Return the [x, y] coordinate for the center point of the cell that contains the specified text.  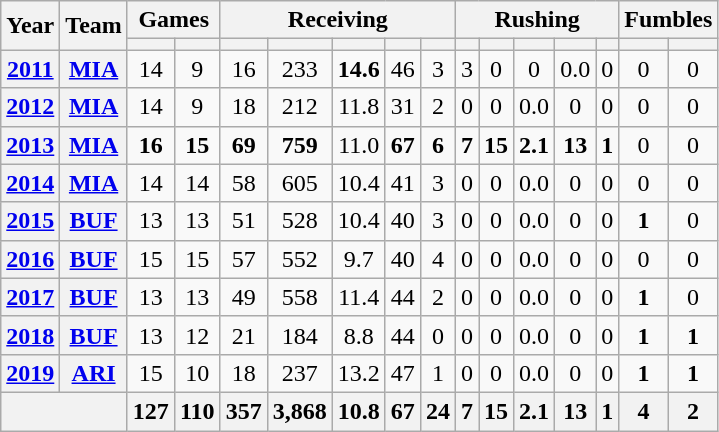
2016 [30, 259]
49 [244, 297]
212 [300, 107]
10 [197, 373]
552 [300, 259]
11.4 [358, 297]
Receiving [338, 20]
57 [244, 259]
237 [300, 373]
233 [300, 69]
759 [300, 145]
ARI [94, 373]
14.6 [358, 69]
605 [300, 183]
2012 [30, 107]
528 [300, 221]
12 [197, 335]
2011 [30, 69]
127 [150, 411]
11.0 [358, 145]
31 [402, 107]
357 [244, 411]
2018 [30, 335]
2013 [30, 145]
8.8 [358, 335]
2019 [30, 373]
2015 [30, 221]
11.8 [358, 107]
9.7 [358, 259]
51 [244, 221]
Games [174, 20]
2014 [30, 183]
3,868 [300, 411]
Fumbles [668, 20]
Team [94, 26]
2017 [30, 297]
21 [244, 335]
10.8 [358, 411]
Year [30, 26]
13.2 [358, 373]
46 [402, 69]
24 [438, 411]
58 [244, 183]
41 [402, 183]
47 [402, 373]
Rushing [536, 20]
110 [197, 411]
69 [244, 145]
184 [300, 335]
558 [300, 297]
6 [438, 145]
